Detect which cell encompasses the target text, then output its [X, Y] center coordinate. 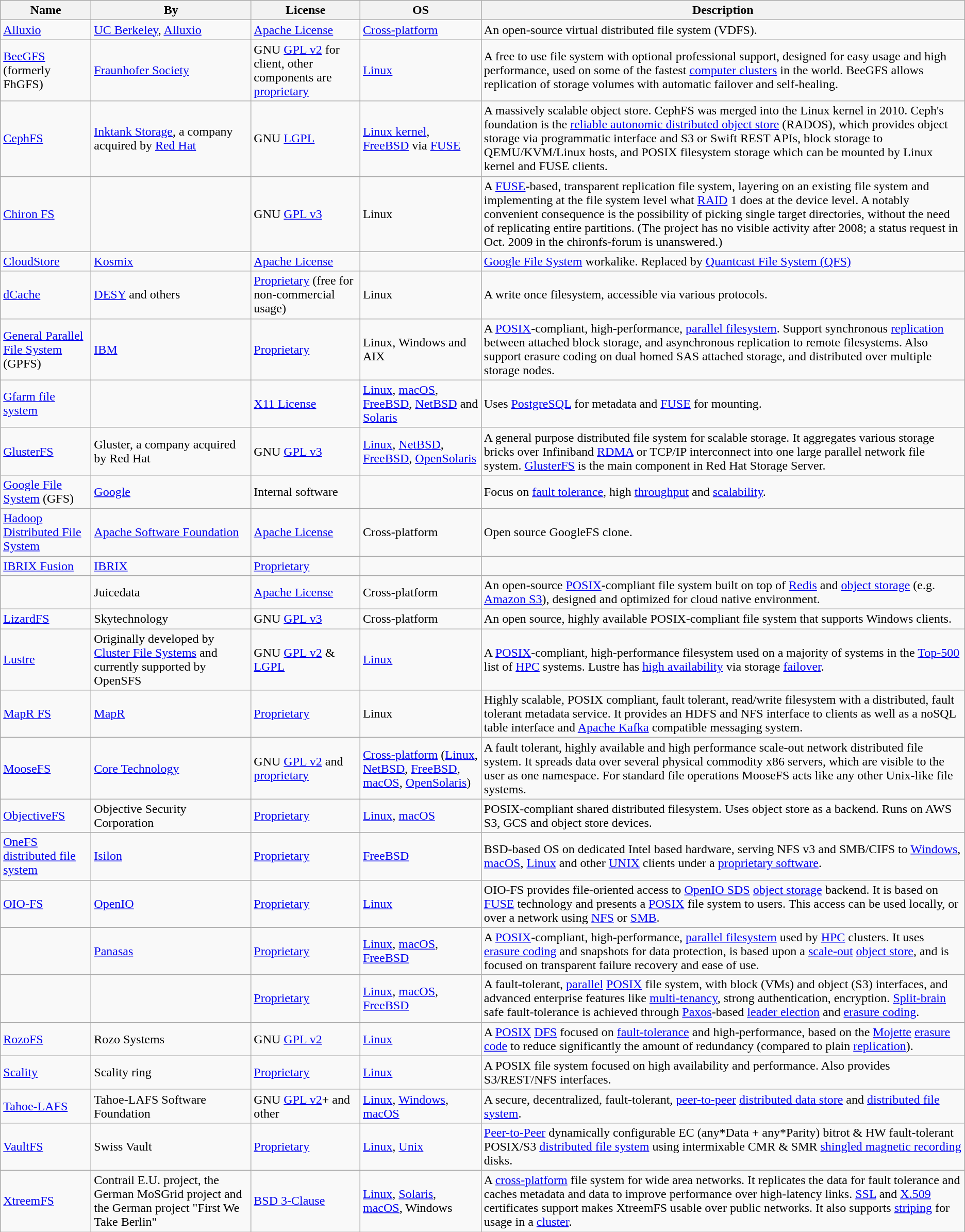
BSD 3-Clause [306, 1201]
MooseFS [46, 768]
Cross-platform (Linux, NetBSD, FreeBSD, macOS, OpenSolaris) [421, 768]
Scality [46, 1072]
FreeBSD [421, 856]
Tahoe-LAFS [46, 1106]
MapR FS [46, 714]
BeeGFS (formerly FhGFS) [46, 70]
OIO-FS [46, 904]
Skytechnology [171, 619]
ObjectiveFS [46, 815]
Linux, macOS, FreeBSD, NetBSD and Solaris [421, 404]
GlusterFS [46, 451]
An open-source virtual distributed file system (VDFS). [723, 30]
MapR [171, 714]
Gfarm file system [46, 404]
Focus on fault tolerance, high throughput and scalability. [723, 492]
Apache Software Foundation [171, 532]
CloudStore [46, 261]
Google [171, 492]
Rozo Systems [171, 1039]
Linux, NetBSD, FreeBSD, OpenSolaris [421, 451]
Internal software [306, 492]
GNU GPL v2 & LGPL [306, 660]
RozoFS [46, 1039]
Core Technology [171, 768]
An open source, highly available POSIX-compliant file system that supports Windows clients. [723, 619]
A secure, decentralized, fault-tolerant, peer-to-peer distributed data store and distributed file system. [723, 1106]
CephFS [46, 139]
GNU GPL v2+ and other [306, 1106]
dCache [46, 295]
GNU GPL v2 and proprietary [306, 768]
Google File System workalike. Replaced by Quantcast File System (QFS) [723, 261]
Linux kernel, FreeBSD via FUSE [421, 139]
VaultFS [46, 1146]
Contrail E.U. project, the German MoSGrid project and the German project "First We Take Berlin" [171, 1201]
Scality ring [171, 1072]
Chiron FS [46, 214]
Uses PostgreSQL for metadata and FUSE for mounting. [723, 404]
Hadoop Distributed File System [46, 532]
By [171, 10]
Inktank Storage, a company acquired by Red Hat [171, 139]
Linux, Windows, macOS [421, 1106]
Gluster, a company acquired by Red Hat [171, 451]
Isilon [171, 856]
Linux, Windows and AIX [421, 349]
Fraunhofer Society [171, 70]
Alluxio [46, 30]
IBM [171, 349]
Juicedata [171, 593]
POSIX-compliant shared distributed filesystem. Uses object store as a backend. Runs on AWS S3, GCS and object store devices. [723, 815]
Linux, Unix [421, 1146]
A write once filesystem, accessible via various protocols. [723, 295]
Name [46, 10]
Linux, Solaris, macOS, Windows [421, 1201]
Description [723, 10]
Tahoe-LAFS Software Foundation [171, 1106]
Originally developed by Cluster File Systems and currently supported by OpenSFS [171, 660]
IBRIX Fusion [46, 565]
OS [421, 10]
A POSIX file system focused on high availability and performance. Also provides S3/REST/NFS interfaces. [723, 1072]
Panasas [171, 951]
General Parallel File System (GPFS) [46, 349]
GNU GPL v2 for client, other components are proprietary [306, 70]
Swiss Vault [171, 1146]
OpenIO [171, 904]
Google File System (GFS) [46, 492]
DESY and others [171, 295]
X11 License [306, 404]
Linux, macOS [421, 815]
Objective Security Corporation [171, 815]
Kosmix [171, 261]
UC Berkeley, Alluxio [171, 30]
IBRIX [171, 565]
GNU LGPL [306, 139]
LizardFS [46, 619]
XtreemFS [46, 1201]
Proprietary (free for non-commercial usage) [306, 295]
License [306, 10]
GNU GPL v2 [306, 1039]
OneFS distributed file system [46, 856]
Open source GoogleFS clone. [723, 532]
Lustre [46, 660]
